Detect which cell encompasses the target text, then output its (X, Y) center coordinate. 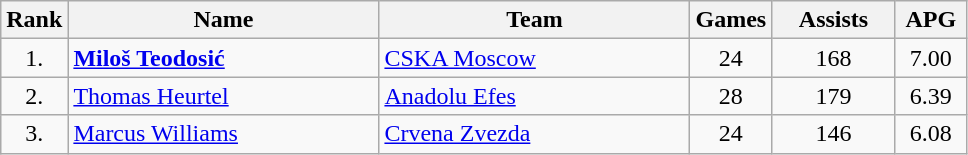
Anadolu Efes (534, 96)
6.39 (930, 96)
146 (834, 134)
Games (731, 20)
179 (834, 96)
28 (731, 96)
Crvena Zvezda (534, 134)
Thomas Heurtel (224, 96)
Marcus Williams (224, 134)
Name (224, 20)
Team (534, 20)
CSKA Moscow (534, 58)
3. (34, 134)
168 (834, 58)
6.08 (930, 134)
2. (34, 96)
Rank (34, 20)
APG (930, 20)
Miloš Teodosić (224, 58)
Assists (834, 20)
1. (34, 58)
7.00 (930, 58)
